Provide the [X, Y] coordinate of the cell's center where the given text is located.  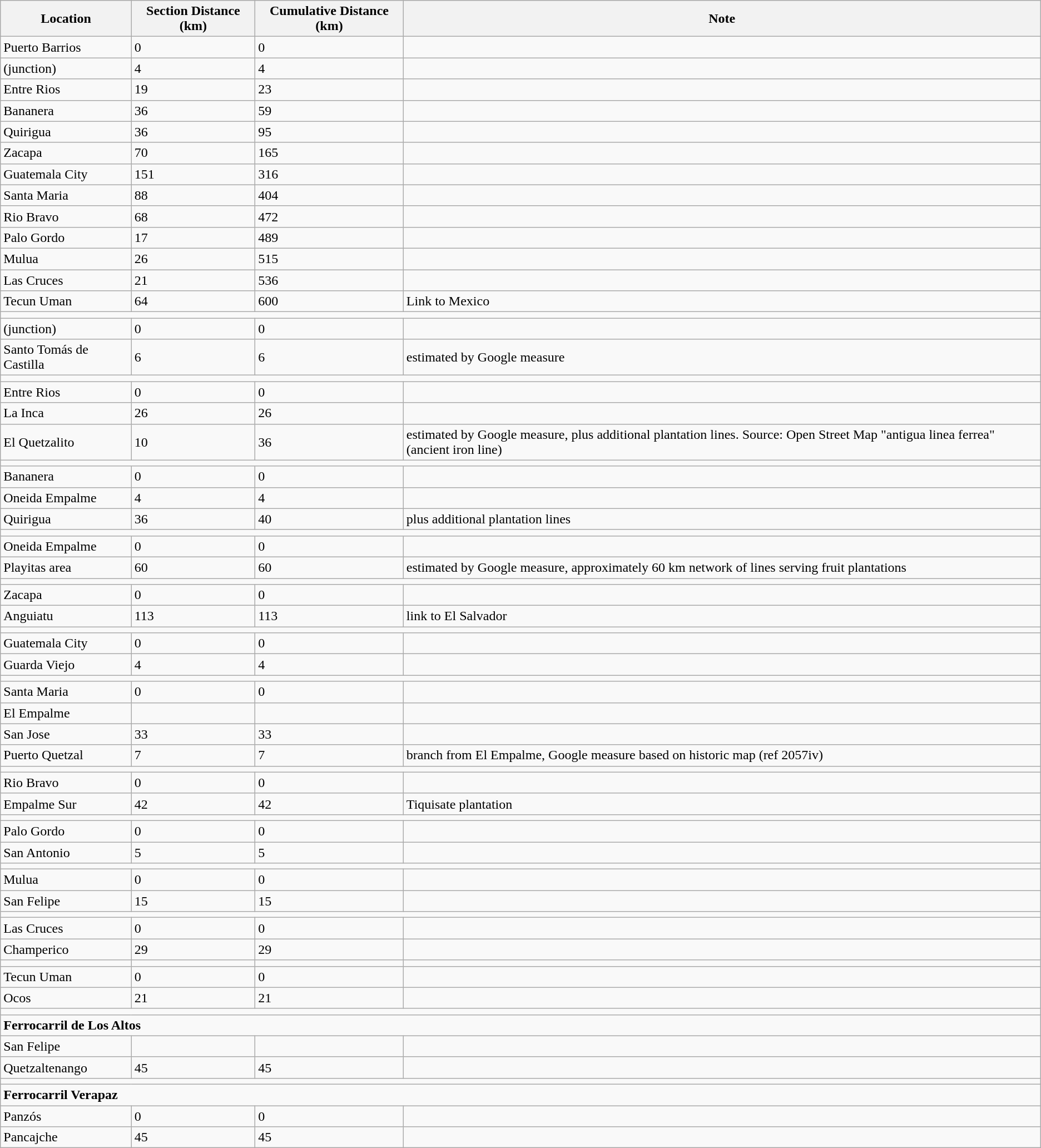
Link to Mexico [722, 301]
Pancajche [66, 1137]
151 [193, 174]
Empalme Sur [66, 804]
branch from El Empalme, Google measure based on historic map (ref 2057iv) [722, 755]
Quetzaltenango [66, 1067]
472 [329, 216]
165 [329, 153]
Note [722, 19]
316 [329, 174]
489 [329, 237]
Santo Tomás de Castilla [66, 357]
El Empalme [66, 713]
17 [193, 237]
10 [193, 442]
Anguiatu [66, 616]
Location [66, 19]
Panzós [66, 1116]
Puerto Quetzal [66, 755]
Cumulative Distance (km) [329, 19]
Playitas area [66, 567]
Puerto Barrios [66, 47]
Champerico [66, 949]
88 [193, 195]
Ferrocarril Verapaz [520, 1095]
95 [329, 132]
515 [329, 259]
404 [329, 195]
Ocos [66, 998]
La Inca [66, 413]
Ferrocarril de Los Altos [520, 1025]
19 [193, 90]
600 [329, 301]
Tiquisate plantation [722, 804]
El Quetzalito [66, 442]
40 [329, 519]
23 [329, 90]
64 [193, 301]
plus additional plantation lines [722, 519]
536 [329, 280]
San Antonio [66, 853]
estimated by Google measure [722, 357]
San Jose [66, 734]
59 [329, 111]
Guarda Viejo [66, 665]
Section Distance (km) [193, 19]
68 [193, 216]
70 [193, 153]
estimated by Google measure, approximately 60 km network of lines serving fruit plantations [722, 567]
estimated by Google measure, plus additional plantation lines. Source: Open Street Map "antigua linea ferrea" (ancient iron line) [722, 442]
link to El Salvador [722, 616]
